Provide the (X, Y) coordinate of the cell's center where the given text is located.  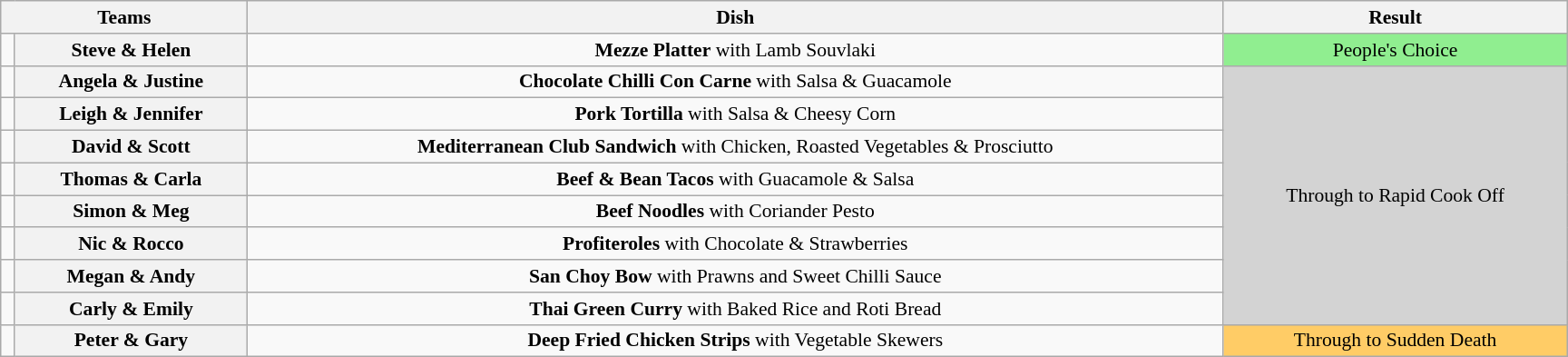
Deep Fried Chicken Strips with Vegetable Skewers (735, 341)
Result (1396, 17)
Mezze Platter with Lamb Souvlaki (735, 49)
Pork Tortilla with Salsa & Cheesy Corn (735, 114)
Profiteroles with Chocolate & Strawberries (735, 243)
David & Scott (131, 146)
Chocolate Chilli Con Carne with Salsa & Guacamole (735, 82)
Nic & Rocco (131, 243)
Thai Green Curry with Baked Rice and Roti Bread (735, 308)
Leigh & Jennifer (131, 114)
Beef & Bean Tacos with Guacamole & Salsa (735, 179)
Thomas & Carla (131, 179)
Dish (735, 17)
Beef Noodles with Coriander Pesto (735, 211)
Simon & Meg (131, 211)
Peter & Gary (131, 341)
People's Choice (1396, 49)
Steve & Helen (131, 49)
Through to Rapid Cook Off (1396, 194)
Teams (124, 17)
Angela & Justine (131, 82)
Carly & Emily (131, 308)
Through to Sudden Death (1396, 341)
San Choy Bow with Prawns and Sweet Chilli Sauce (735, 276)
Mediterranean Club Sandwich with Chicken, Roasted Vegetables & Prosciutto (735, 146)
Megan & Andy (131, 276)
